Find where the given text appears and provide that cell's center as (X, Y) coordinate. 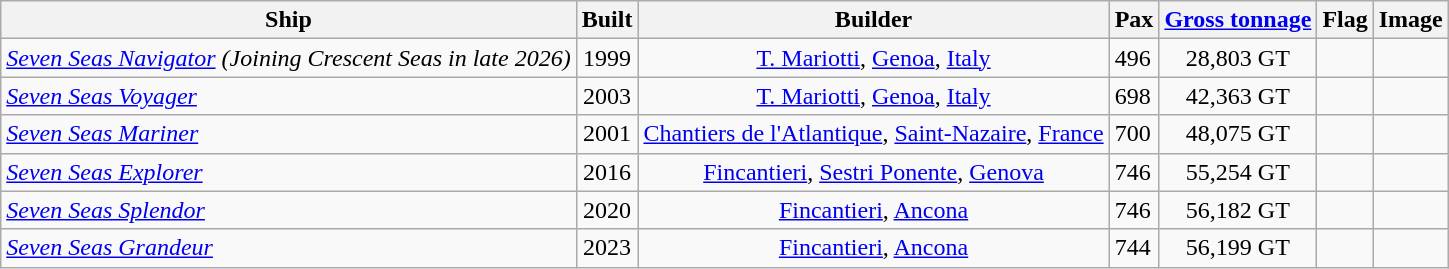
Seven Seas Grandeur (288, 248)
Fincantieri, Sestri Ponente, Genova (874, 172)
496 (1134, 58)
Built (607, 20)
Image (1410, 20)
Seven Seas Voyager (288, 96)
2016 (607, 172)
56,199 GT (1238, 248)
48,075 GT (1238, 134)
Seven Seas Mariner (288, 134)
42,363 GT (1238, 96)
2003 (607, 96)
Pax (1134, 20)
2001 (607, 134)
28,803 GT (1238, 58)
2020 (607, 210)
2023 (607, 248)
Chantiers de l'Atlantique, Saint-Nazaire, France (874, 134)
698 (1134, 96)
744 (1134, 248)
Ship (288, 20)
56,182 GT (1238, 210)
55,254 GT (1238, 172)
700 (1134, 134)
1999 (607, 58)
Gross tonnage (1238, 20)
Seven Seas Splendor (288, 210)
Seven Seas Navigator (Joining Crescent Seas in late 2026) (288, 58)
Seven Seas Explorer (288, 172)
Flag (1345, 20)
Builder (874, 20)
